Identify which cell holds the provided text, then report its (X, Y) central coordinate. 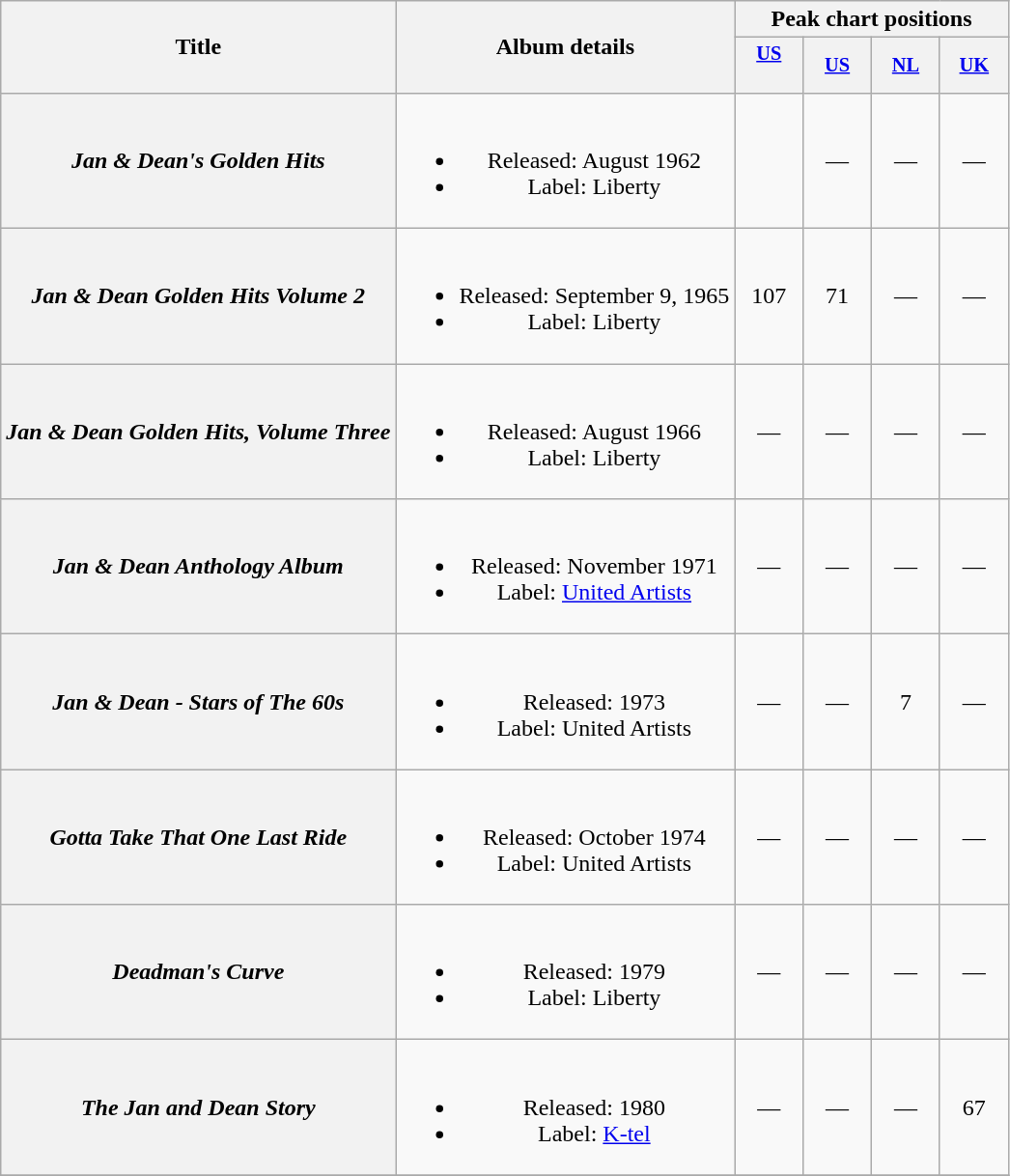
Released: November 1971Label: United Artists (566, 567)
71 (838, 296)
107 (769, 296)
Jan & Dean Anthology Album (199, 567)
Jan & Dean - Stars of The 60s (199, 702)
Released: August 1966Label: Liberty (566, 432)
Deadman's Curve (199, 972)
7 (906, 702)
The Jan and Dean Story (199, 1107)
Released: August 1962Label: Liberty (566, 160)
Jan & Dean Golden Hits Volume 2 (199, 296)
Album details (566, 47)
Released: October 1974Label: United Artists (566, 837)
Released: 1979Label: Liberty (566, 972)
Title (199, 47)
Released: 1973Label: United Artists (566, 702)
UK (973, 66)
Released: September 9, 1965Label: Liberty (566, 296)
Gotta Take That One Last Ride (199, 837)
Jan & Dean's Golden Hits (199, 160)
67 (973, 1107)
Peak chart positions (871, 19)
Jan & Dean Golden Hits, Volume Three (199, 432)
Released: 1980Label: K-tel (566, 1107)
NL (906, 66)
